Identify which cell holds the provided text, then report its (X, Y) central coordinate. 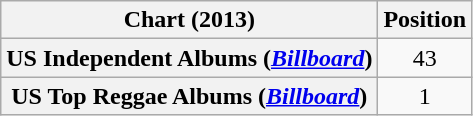
43 (425, 58)
US Independent Albums (Billboard) (190, 58)
1 (425, 96)
Position (425, 20)
US Top Reggae Albums (Billboard) (190, 96)
Chart (2013) (190, 20)
